Return [x, y] of the center of cell containing provided text 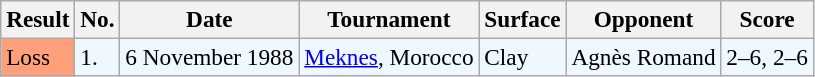
Agnès Romand [644, 57]
No. [98, 19]
Date [210, 19]
Clay [522, 57]
2–6, 2–6 [767, 57]
Loss [38, 57]
1. [98, 57]
Opponent [644, 19]
Surface [522, 19]
Score [767, 19]
6 November 1988 [210, 57]
Tournament [389, 19]
Result [38, 19]
Meknes, Morocco [389, 57]
